Capture the cell that displays the provided text and extract its [x, y] central coordinate. 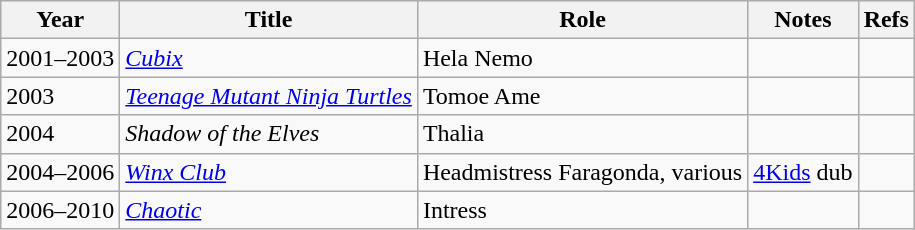
2003 [60, 96]
Cubix [269, 58]
Role [582, 20]
Shadow of the Elves [269, 134]
Hela Nemo [582, 58]
2004 [60, 134]
2001–2003 [60, 58]
2006–2010 [60, 210]
Winx Club [269, 172]
Refs [886, 20]
Chaotic [269, 210]
2004–2006 [60, 172]
Teenage Mutant Ninja Turtles [269, 96]
Thalia [582, 134]
Headmistress Faragonda, various [582, 172]
Intress [582, 210]
4Kids dub [803, 172]
Notes [803, 20]
Tomoe Ame [582, 96]
Title [269, 20]
Year [60, 20]
